From the cell containing the given text, extract its center point as [x, y] coordinate. 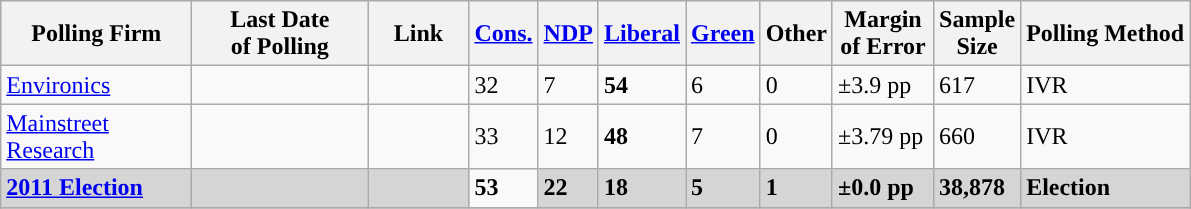
Polling Method [1106, 34]
Election [1106, 188]
Polling Firm [96, 34]
±0.0 pp [882, 188]
12 [568, 136]
Last Dateof Polling [280, 34]
22 [568, 188]
Mainstreet Research [96, 136]
SampleSize [978, 34]
53 [504, 188]
Marginof Error [882, 34]
Link [418, 34]
Cons. [504, 34]
48 [642, 136]
18 [642, 188]
Green [724, 34]
5 [724, 188]
NDP [568, 34]
±3.9 pp [882, 85]
1 [796, 188]
Liberal [642, 34]
32 [504, 85]
6 [724, 85]
±3.79 pp [882, 136]
Environics [96, 85]
54 [642, 85]
38,878 [978, 188]
660 [978, 136]
2011 Election [96, 188]
Other [796, 34]
33 [504, 136]
617 [978, 85]
